Scan for the cell matching the given text and deliver its [X, Y] coordinate at center. 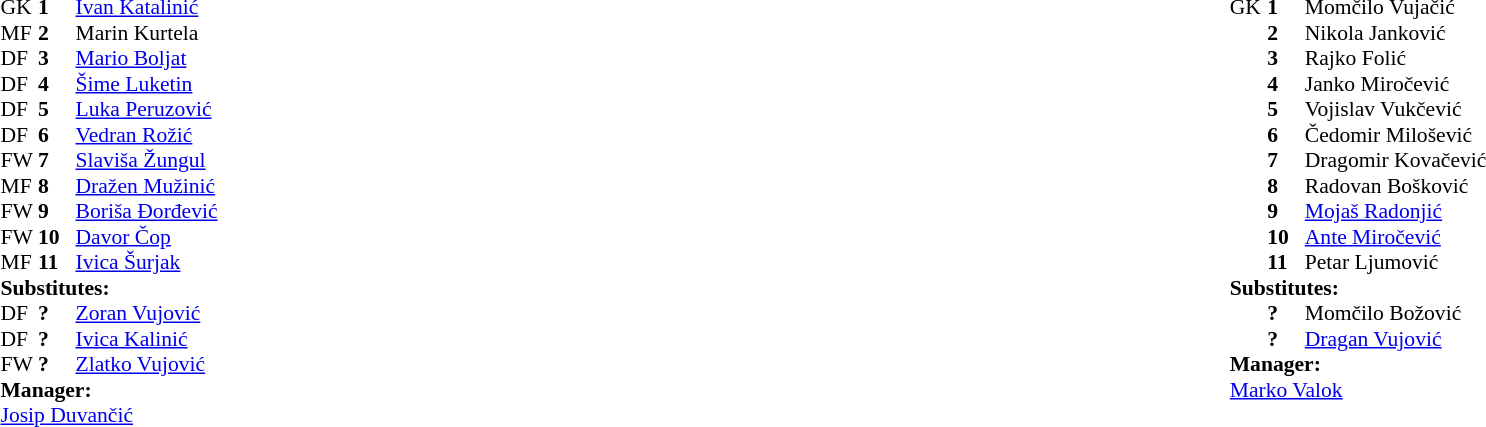
Manager: [188, 390]
Dražen Mužinić [226, 186]
Boriša Đorđević [226, 211]
Slaviša Žungul [226, 161]
Zlatko Vujović [226, 365]
Ivica Kalinić [226, 339]
Mario Boljat [226, 59]
Ivica Šurjak [226, 263]
Marin Kurtela [226, 33]
Šime Luketin [226, 84]
Substitutes: [188, 288]
Zoran Vujović [226, 313]
Davor Čop [226, 237]
Vedran Rožić [226, 135]
Luka Peruzović [226, 109]
